Scan for the cell matching the given text and deliver its [x, y] coordinate at center. 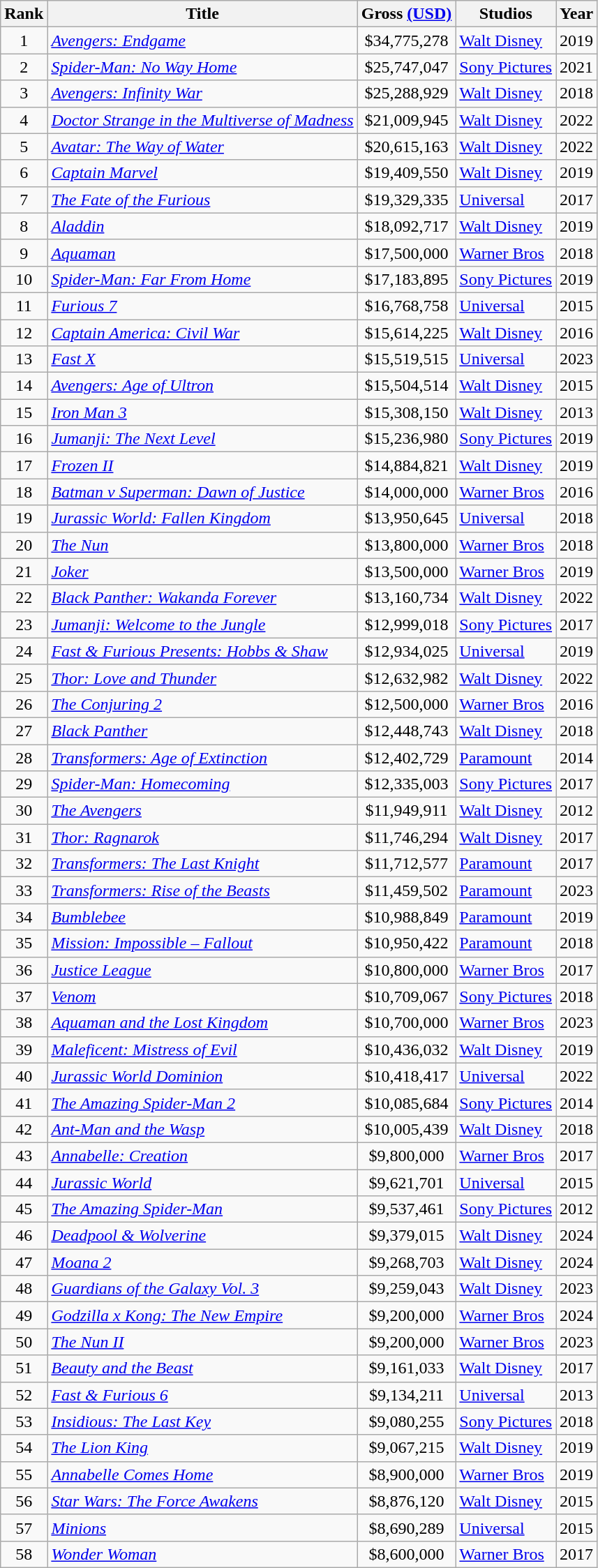
$15,504,514 [406, 386]
Mission: Impossible – Fallout [202, 943]
56 [24, 1501]
$14,884,821 [406, 465]
Beauty and the Beast [202, 1368]
34 [24, 917]
36 [24, 970]
$9,080,255 [406, 1421]
12 [24, 333]
Aquaman and the Lost Kingdom [202, 1023]
Studios [506, 14]
3 [24, 94]
Moana 2 [202, 1262]
Annabelle Comes Home [202, 1474]
47 [24, 1262]
$9,067,215 [406, 1448]
43 [24, 1156]
Annabelle: Creation [202, 1156]
$20,615,163 [406, 147]
48 [24, 1289]
Deadpool & Wolverine [202, 1236]
$9,800,000 [406, 1156]
$25,747,047 [406, 67]
Jurassic World [202, 1183]
4 [24, 120]
46 [24, 1236]
$9,621,701 [406, 1183]
Minions [202, 1528]
54 [24, 1448]
19 [24, 518]
Star Wars: The Force Awakens [202, 1501]
8 [24, 226]
53 [24, 1421]
42 [24, 1129]
$10,800,000 [406, 970]
The Amazing Spider-Man [202, 1209]
30 [24, 811]
Fast & Furious 6 [202, 1395]
Batman v Superman: Dawn of Justice [202, 492]
Black Panther [202, 731]
17 [24, 465]
Black Panther: Wakanda Forever [202, 598]
$15,614,225 [406, 333]
$21,009,945 [406, 120]
25 [24, 678]
15 [24, 412]
$15,308,150 [406, 412]
$19,409,550 [406, 173]
$12,500,000 [406, 704]
$12,402,729 [406, 757]
Furious 7 [202, 306]
6 [24, 173]
$9,259,043 [406, 1289]
Venom [202, 996]
Transformers: Age of Extinction [202, 757]
Avengers: Age of Ultron [202, 386]
$9,161,033 [406, 1368]
Aladdin [202, 226]
32 [24, 864]
Thor: Love and Thunder [202, 678]
$8,690,289 [406, 1528]
Doctor Strange in the Multiverse of Madness [202, 120]
$14,000,000 [406, 492]
Spider-Man: Far From Home [202, 279]
26 [24, 704]
Captain America: Civil War [202, 333]
The Amazing Spider-Man 2 [202, 1103]
41 [24, 1103]
37 [24, 996]
$12,999,018 [406, 625]
29 [24, 784]
$10,436,032 [406, 1050]
18 [24, 492]
$10,700,000 [406, 1023]
Joker [202, 572]
28 [24, 757]
Godzilla x Kong: The New Empire [202, 1315]
$11,746,294 [406, 837]
Frozen II [202, 465]
44 [24, 1183]
Rank [24, 14]
2021 [576, 67]
$19,329,335 [406, 200]
$9,134,211 [406, 1395]
$8,876,120 [406, 1501]
Insidious: The Last Key [202, 1421]
$12,934,025 [406, 651]
Avengers: Infinity War [202, 94]
24 [24, 651]
$15,519,515 [406, 359]
58 [24, 1554]
Title [202, 14]
11 [24, 306]
39 [24, 1050]
22 [24, 598]
Jurassic World: Fallen Kingdom [202, 518]
The Avengers [202, 811]
$18,092,717 [406, 226]
$34,775,278 [406, 40]
52 [24, 1395]
33 [24, 890]
$17,183,895 [406, 279]
$13,950,645 [406, 518]
49 [24, 1315]
Transformers: The Last Knight [202, 864]
10 [24, 279]
20 [24, 545]
$9,537,461 [406, 1209]
21 [24, 572]
13 [24, 359]
The Fate of the Furious [202, 200]
14 [24, 386]
$10,950,422 [406, 943]
The Nun [202, 545]
2 [24, 67]
$13,160,734 [406, 598]
31 [24, 837]
$12,632,982 [406, 678]
$10,709,067 [406, 996]
$11,459,502 [406, 890]
The Conjuring 2 [202, 704]
$12,335,003 [406, 784]
$15,236,980 [406, 439]
45 [24, 1209]
Wonder Woman [202, 1554]
50 [24, 1342]
$25,288,929 [406, 94]
Year [576, 14]
Avatar: The Way of Water [202, 147]
16 [24, 439]
Guardians of the Galaxy Vol. 3 [202, 1289]
$13,500,000 [406, 572]
$10,418,417 [406, 1076]
Fast & Furious Presents: Hobbs & Shaw [202, 651]
Jumanji: The Next Level [202, 439]
$10,988,849 [406, 917]
Spider-Man: Homecoming [202, 784]
Bumblebee [202, 917]
51 [24, 1368]
Jurassic World Dominion [202, 1076]
$13,800,000 [406, 545]
$10,005,439 [406, 1129]
$8,900,000 [406, 1474]
Maleficent: Mistress of Evil [202, 1050]
Iron Man 3 [202, 412]
27 [24, 731]
Gross (USD) [406, 14]
57 [24, 1528]
Captain Marvel [202, 173]
$16,768,758 [406, 306]
$9,379,015 [406, 1236]
The Nun II [202, 1342]
23 [24, 625]
Thor: Ragnarok [202, 837]
Spider-Man: No Way Home [202, 67]
1 [24, 40]
7 [24, 200]
40 [24, 1076]
Jumanji: Welcome to the Jungle [202, 625]
$11,949,911 [406, 811]
Justice League [202, 970]
$12,448,743 [406, 731]
38 [24, 1023]
$10,085,684 [406, 1103]
Avengers: Endgame [202, 40]
$11,712,577 [406, 864]
9 [24, 253]
Ant-Man and the Wasp [202, 1129]
Fast X [202, 359]
35 [24, 943]
Aquaman [202, 253]
$8,600,000 [406, 1554]
$17,500,000 [406, 253]
5 [24, 147]
Transformers: Rise of the Beasts [202, 890]
The Lion King [202, 1448]
$9,268,703 [406, 1262]
55 [24, 1474]
